Detect which cell encompasses the target text, then output its [x, y] center coordinate. 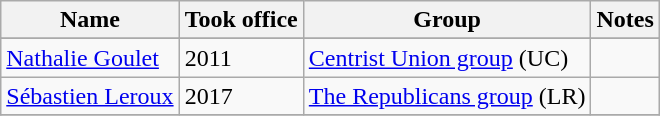
Centrist Union group (UC) [447, 58]
Notes [625, 20]
Name [90, 20]
2017 [241, 96]
2011 [241, 58]
Nathalie Goulet [90, 58]
Sébastien Leroux [90, 96]
Took office [241, 20]
Group [447, 20]
The Republicans group (LR) [447, 96]
